Extract the [X, Y] coordinate from the center of the cell holding the provided text.  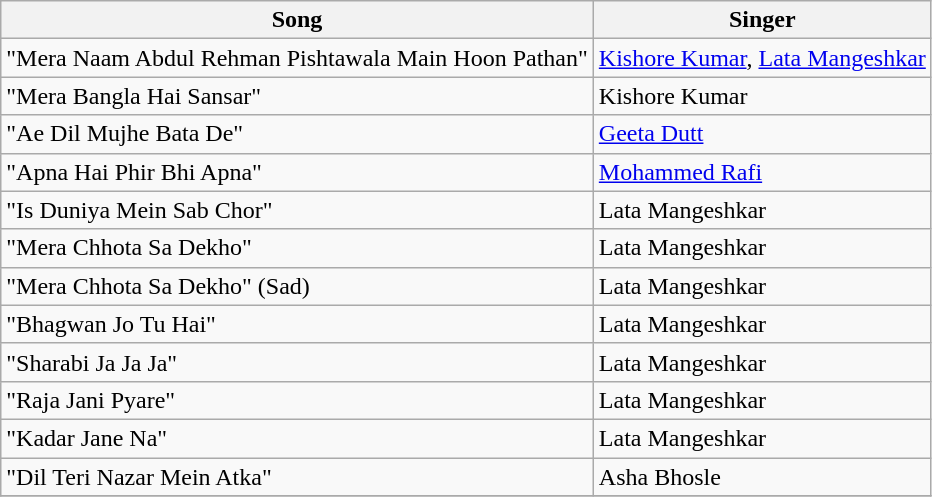
Kishore Kumar [762, 96]
"Mera Bangla Hai Sansar" [298, 96]
"Mera Chhota Sa Dekho" (Sad) [298, 286]
Song [298, 20]
Singer [762, 20]
"Apna Hai Phir Bhi Apna" [298, 172]
"Mera Chhota Sa Dekho" [298, 248]
"Mera Naam Abdul Rehman Pishtawala Main Hoon Pathan" [298, 58]
Mohammed Rafi [762, 172]
Geeta Dutt [762, 134]
"Raja Jani Pyare" [298, 400]
"Is Duniya Mein Sab Chor" [298, 210]
"Ae Dil Mujhe Bata De" [298, 134]
Kishore Kumar, Lata Mangeshkar [762, 58]
"Dil Teri Nazar Mein Atka" [298, 477]
Asha Bhosle [762, 477]
"Kadar Jane Na" [298, 438]
"Bhagwan Jo Tu Hai" [298, 324]
"Sharabi Ja Ja Ja" [298, 362]
